For the text-containing cell, return its midpoint in (X, Y) coordinate format. 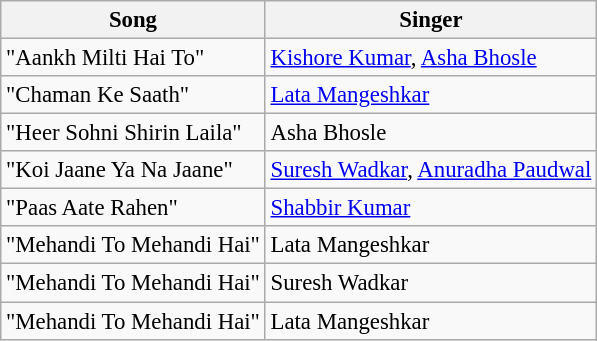
Singer (430, 20)
"Heer Sohni Shirin Laila" (133, 133)
Suresh Wadkar, Anuradha Paudwal (430, 170)
"Koi Jaane Ya Na Jaane" (133, 170)
Asha Bhosle (430, 133)
"Aankh Milti Hai To" (133, 58)
Song (133, 20)
Suresh Wadkar (430, 283)
Shabbir Kumar (430, 208)
"Chaman Ke Saath" (133, 95)
Kishore Kumar, Asha Bhosle (430, 58)
"Paas Aate Rahen" (133, 208)
